Output the [X, Y] coordinate of the center of the cell containing the given text.  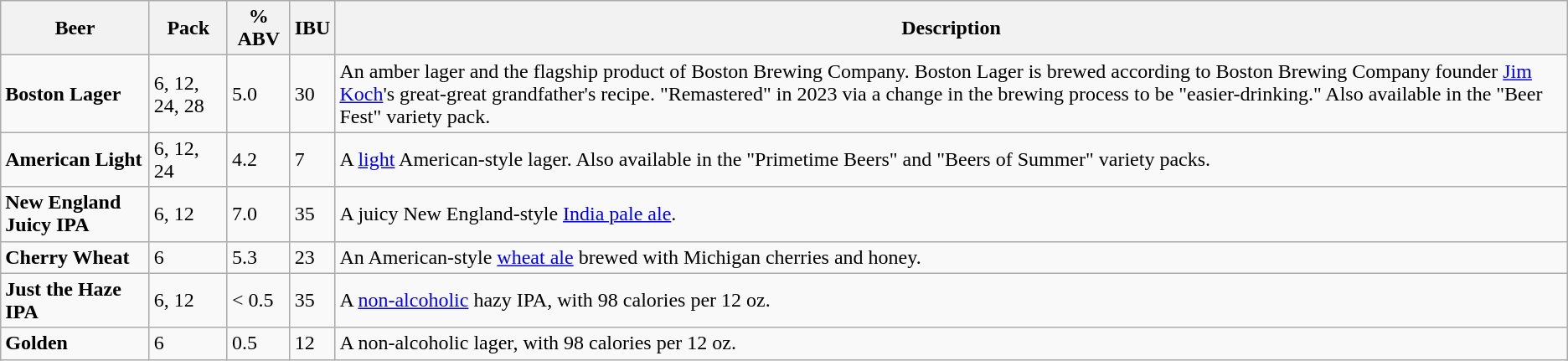
23 [312, 257]
IBU [312, 28]
American Light [75, 159]
Just the Haze IPA [75, 300]
7.0 [258, 214]
7 [312, 159]
5.0 [258, 94]
A juicy New England-style India pale ale. [952, 214]
30 [312, 94]
6, 12, 24 [188, 159]
Cherry Wheat [75, 257]
% ABV [258, 28]
A non-alcoholic hazy IPA, with 98 calories per 12 oz. [952, 300]
6, 12, 24, 28 [188, 94]
Golden [75, 343]
A non-alcoholic lager, with 98 calories per 12 oz. [952, 343]
New England Juicy IPA [75, 214]
An American-style wheat ale brewed with Michigan cherries and honey. [952, 257]
Beer [75, 28]
< 0.5 [258, 300]
Pack [188, 28]
12 [312, 343]
Boston Lager [75, 94]
5.3 [258, 257]
A light American-style lager. Also available in the "Primetime Beers" and "Beers of Summer" variety packs. [952, 159]
0.5 [258, 343]
Description [952, 28]
4.2 [258, 159]
